Extract the (X, Y) coordinate from the center of the cell holding the provided text.  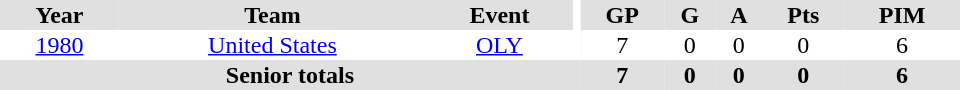
United States (272, 45)
G (690, 15)
GP (622, 15)
1980 (60, 45)
PIM (902, 15)
A (738, 15)
Senior totals (290, 75)
OLY (500, 45)
Event (500, 15)
Team (272, 15)
Year (60, 15)
Pts (804, 15)
